Pinpoint the cell where the given text exists, returning its (x, y) midpoint coordinate. 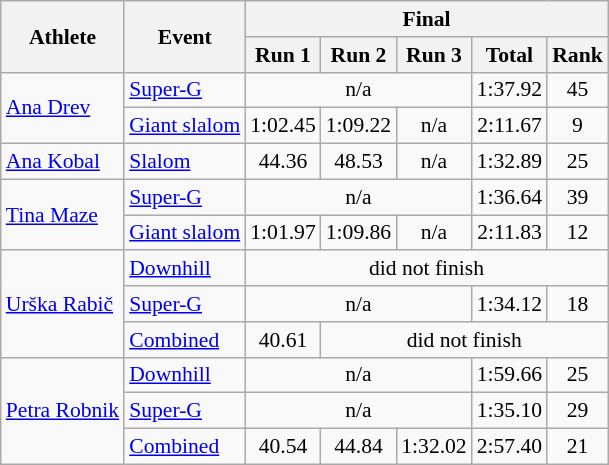
1:32.02 (434, 447)
Rank (578, 55)
Run 1 (282, 55)
Ana Drev (62, 108)
1:35.10 (510, 411)
45 (578, 90)
1:02.45 (282, 126)
Run 2 (358, 55)
Petra Robnik (62, 410)
1:01.97 (282, 233)
44.84 (358, 447)
1:09.86 (358, 233)
Slalom (184, 162)
1:37.92 (510, 90)
1:36.64 (510, 197)
Event (184, 36)
39 (578, 197)
48.53 (358, 162)
1:32.89 (510, 162)
21 (578, 447)
44.36 (282, 162)
1:34.12 (510, 304)
Run 3 (434, 55)
18 (578, 304)
1:09.22 (358, 126)
Final (426, 19)
Athlete (62, 36)
Ana Kobal (62, 162)
Tina Maze (62, 214)
Total (510, 55)
40.61 (282, 340)
2:57.40 (510, 447)
2:11.67 (510, 126)
2:11.83 (510, 233)
40.54 (282, 447)
29 (578, 411)
9 (578, 126)
1:59.66 (510, 375)
Urška Rabič (62, 304)
12 (578, 233)
